Output the (X, Y) coordinate of the center of the cell containing the given text.  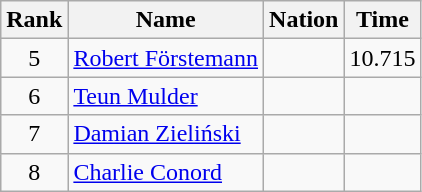
Robert Förstemann (166, 58)
Teun Mulder (166, 96)
Time (382, 20)
8 (34, 172)
5 (34, 58)
10.715 (382, 58)
Rank (34, 20)
6 (34, 96)
Nation (304, 20)
Damian Zieliński (166, 134)
7 (34, 134)
Charlie Conord (166, 172)
Name (166, 20)
